Search for the cell housing the specified text and yield its [X, Y] center coordinate. 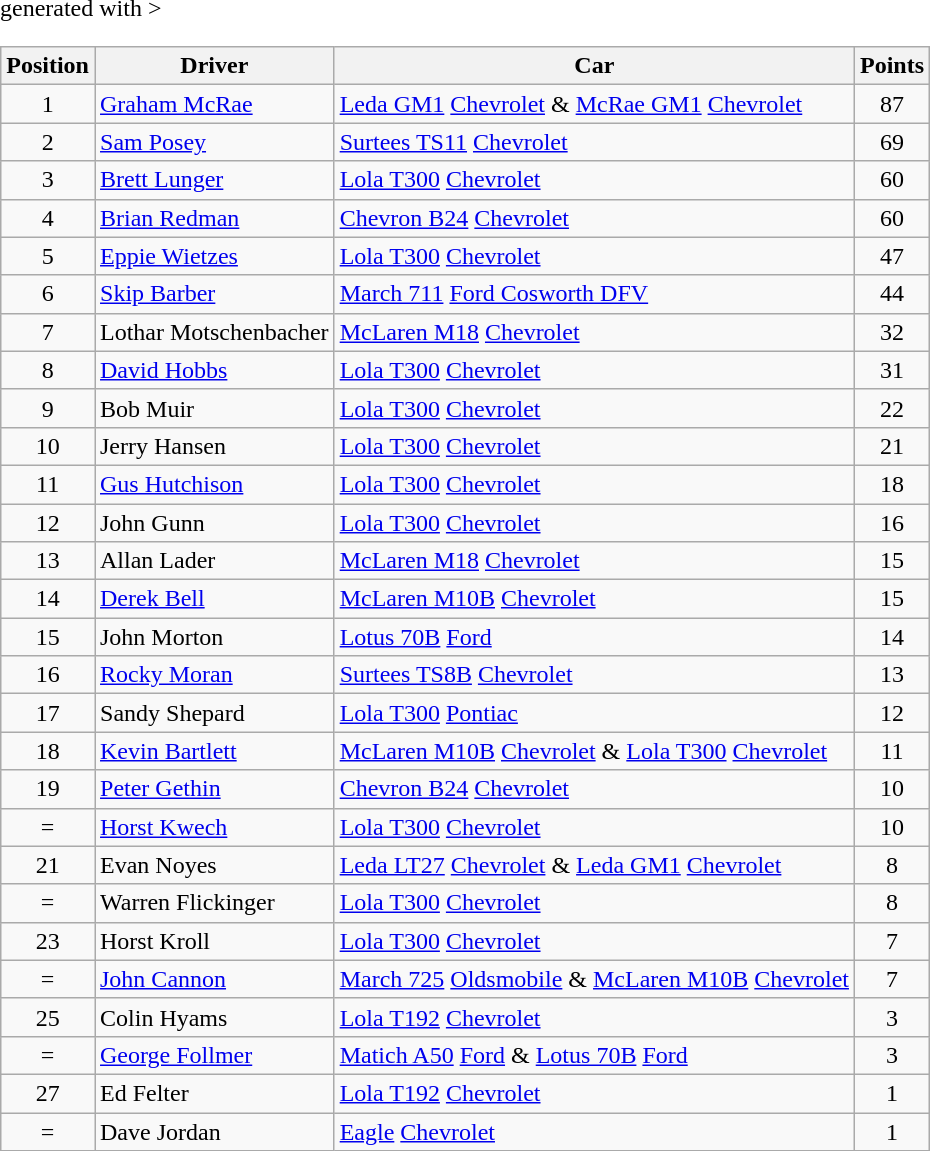
19 [48, 789]
John Gunn [214, 523]
McLaren M10B Chevrolet [594, 599]
McLaren M10B Chevrolet & Lola T300 Chevrolet [594, 751]
9 [48, 408]
17 [48, 713]
4 [48, 218]
23 [48, 941]
Brett Lunger [214, 180]
Lola T300 Pontiac [594, 713]
Horst Kwech [214, 827]
Eagle Chevrolet [594, 1131]
27 [48, 1093]
Allan Lader [214, 561]
Graham McRae [214, 104]
Driver [214, 66]
Colin Hyams [214, 1017]
March 711 Ford Cosworth DFV [594, 294]
44 [892, 294]
Skip Barber [214, 294]
87 [892, 104]
Lotus 70B Ford [594, 637]
Warren Flickinger [214, 903]
John Cannon [214, 979]
Surtees TS11 Chevrolet [594, 142]
Jerry Hansen [214, 446]
25 [48, 1017]
Ed Felter [214, 1093]
Car [594, 66]
32 [892, 332]
Gus Hutchison [214, 484]
David Hobbs [214, 370]
March 725 Oldsmobile & McLaren M10B Chevrolet [594, 979]
Horst Kroll [214, 941]
Leda LT27 Chevrolet & Leda GM1 Chevrolet [594, 865]
George Follmer [214, 1055]
Sam Posey [214, 142]
6 [48, 294]
Peter Gethin [214, 789]
5 [48, 256]
Leda GM1 Chevrolet & McRae GM1 Chevrolet [594, 104]
Position [48, 66]
Matich A50 Ford & Lotus 70B Ford [594, 1055]
31 [892, 370]
Points [892, 66]
Eppie Wietzes [214, 256]
Rocky Moran [214, 675]
22 [892, 408]
John Morton [214, 637]
69 [892, 142]
Bob Muir [214, 408]
47 [892, 256]
2 [48, 142]
Derek Bell [214, 599]
Evan Noyes [214, 865]
Brian Redman [214, 218]
Sandy Shepard [214, 713]
Surtees TS8B Chevrolet [594, 675]
Kevin Bartlett [214, 751]
Lothar Motschenbacher [214, 332]
Dave Jordan [214, 1131]
